Extract the [x, y] coordinate from the center of the cell holding the provided text.  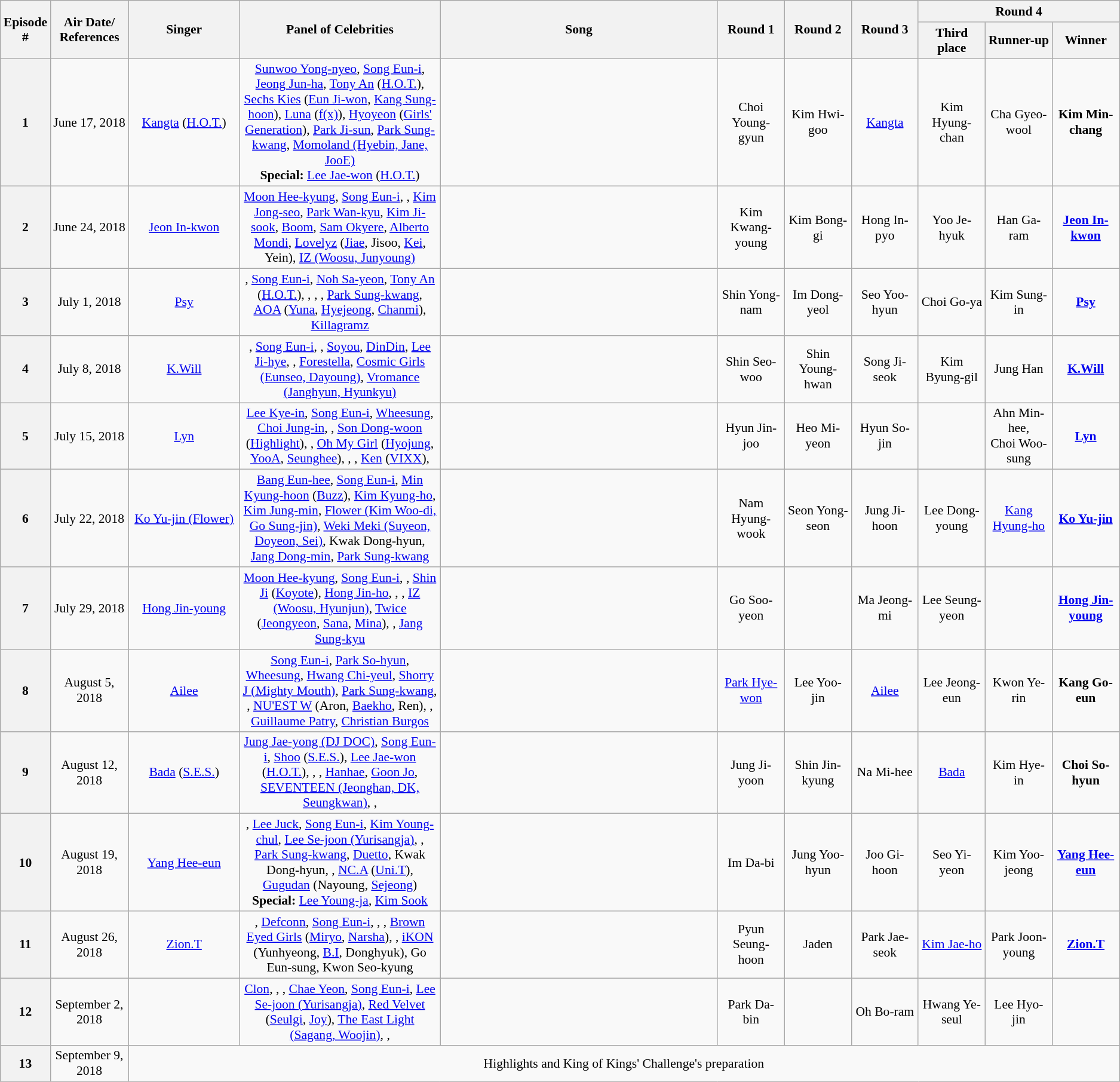
Im Dong-yeol [818, 302]
Song [579, 30]
Joo Gi-hoon [885, 863]
July 29, 2018 [90, 608]
Seon Yong-seon [818, 519]
Park Joon-young [1018, 945]
Ko Yu-jin (Flower) [184, 519]
Heo Mi-yeon [818, 436]
Shin Seo-woo [751, 369]
Kim Byung-gil [952, 369]
Hong In-pyo [885, 228]
2 [25, 228]
Winner [1085, 41]
Hyun Jin-joo [751, 436]
Hyun So-jin [885, 436]
Park Da-bin [751, 1011]
Round 2 [818, 30]
Round 3 [885, 30]
Park Jae-seok [885, 945]
Jung Han [1018, 369]
July 1, 2018 [90, 302]
Kim Bong-gi [818, 228]
, Defconn, Song Eun-i, , , Brown Eyed Girls (Miryo, Narsha), , iKON (Yunhyeong, B.I, Donghyuk), Go Eun-sung, Kwon Seo-kyung [339, 945]
Air Date/References [90, 30]
9 [25, 773]
June 17, 2018 [90, 122]
12 [25, 1011]
Jung Yoo-hyun [818, 863]
Choi Young-gyun [751, 122]
Go Soo-yeon [751, 608]
Third place [952, 41]
Lee Kye-in, Song Eun-i, Wheesung, Choi Jung-in, , Son Dong-woon (Highlight), , Oh My Girl (Hyojung, YooA, Seunghee), , , Ken (VIXX), [339, 436]
Kang Hyung-ho [1018, 519]
Lee Seung-yeon [952, 608]
Im Da-bi [751, 863]
Singer [184, 30]
4 [25, 369]
Jung Ji-hoon [885, 519]
3 [25, 302]
Runner-up [1018, 41]
Seo Yi-yeon [952, 863]
Lee Dong-young [952, 519]
Ko Yu-jin [1085, 519]
August 26, 2018 [90, 945]
1 [25, 122]
Pyun Seung-hoon [751, 945]
Seo Yoo-hyun [885, 302]
Kwon Ye-rin [1018, 691]
Jung Ji-yoon [751, 773]
Lee Jeong-eun [952, 691]
5 [25, 436]
Episode # [25, 30]
Moon Hee-kyung, Song Eun-i, , Shin Ji (Koyote), Hong Jin-ho, , , IZ (Woosu, Hyunjun), Twice (Jeongyeon, Sana, Mina), , Jang Sung-kyu [339, 608]
Lee Hyo-jin [1018, 1011]
July 8, 2018 [90, 369]
Park Hye-won [751, 691]
Song Ji-seok [885, 369]
Kim Jae-ho [952, 945]
Panel of Celebrities [339, 30]
Kangta (H.O.T.) [184, 122]
Bada [952, 773]
Hwang Ye-seul [952, 1011]
Kim Sung-in [1018, 302]
Kim Yoo-jeong [1018, 863]
Kim Hwi-goo [818, 122]
Yoo Je-hyuk [952, 228]
June 24, 2018 [90, 228]
, Song Eun-i, , Soyou, DinDin, Lee Ji-hye, , Forestella, Cosmic Girls (Eunseo, Dayoung), Vromance (Janghyun, Hyunkyu) [339, 369]
Shin Jin-kyung [818, 773]
September 9, 2018 [90, 1063]
September 2, 2018 [90, 1011]
Round 4 [1018, 11]
Shin Yong-nam [751, 302]
Ma Jeong-mi [885, 608]
Kangta [885, 122]
Choi So-hyun [1085, 773]
Jung Jae-yong (DJ DOC), Song Eun-i, Shoo (S.E.S.), Lee Jae-won (H.O.T.), , , Hanhae, Goon Jo, SEVENTEEN (Jeonghan, DK, Seungkwan), , [339, 773]
July 22, 2018 [90, 519]
Bada (S.E.S.) [184, 773]
8 [25, 691]
Choi Go-ya [952, 302]
Kim Hyung-chan [952, 122]
Lee Yoo-jin [818, 691]
Clon, , , Chae Yeon, Song Eun-i, Lee Se-joon (Yurisangja), Red Velvet (Seulgi, Joy), The East Light (Sagang, Woojin), , [339, 1011]
13 [25, 1063]
7 [25, 608]
July 15, 2018 [90, 436]
Shin Young-hwan [818, 369]
Ahn Min-hee,Choi Woo-sung [1018, 436]
Oh Bo-ram [885, 1011]
10 [25, 863]
6 [25, 519]
August 5, 2018 [90, 691]
Round 1 [751, 30]
Na Mi-hee [885, 773]
Cha Gyeo-wool [1018, 122]
Kim Kwang-young [751, 228]
August 12, 2018 [90, 773]
Kim Hye-in [1018, 773]
, Song Eun-i, Noh Sa-yeon, Tony An (H.O.T.), , , , Park Sung-kwang, AOA (Yuna, Hyejeong, Chanmi), Killagramz [339, 302]
August 19, 2018 [90, 863]
Nam Hyung-wook [751, 519]
Kang Go-eun [1085, 691]
Kim Min-chang [1085, 122]
Jaden [818, 945]
11 [25, 945]
Han Ga-ram [1018, 228]
Highlights and King of Kings' Challenge's preparation [624, 1063]
